Return (X, Y) of the center of cell containing provided text 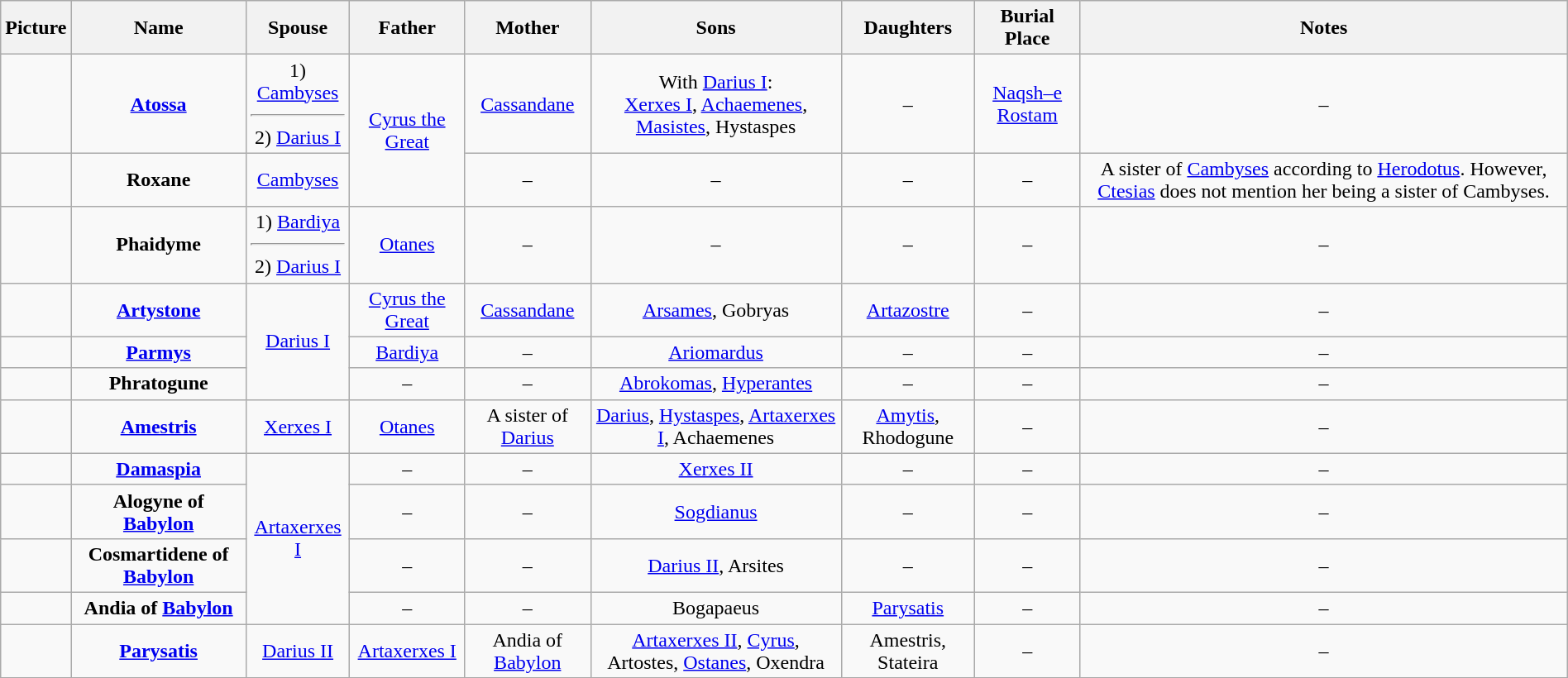
Amytis, Rhodogune (908, 427)
Amestris, Stateira (908, 650)
Alogyne of Babylon (159, 511)
Darius I (298, 341)
Father (407, 28)
Phaidyme (159, 245)
Parmys (159, 352)
Amestris (159, 427)
Name (159, 28)
Bogapaeus (716, 608)
Darius II (298, 650)
Phratogune (159, 384)
A sister of Cambyses according to Herodotus. However, Ctesias does not mention her being a sister of Cambyses. (1323, 180)
Cosmartidene of Babylon (159, 566)
Artystone (159, 309)
Artaxerxes II, Cyrus, Artostes, Ostanes, Oxendra (716, 650)
Burial Place (1027, 28)
Picture (36, 28)
Darius II, Arsites (716, 566)
Artazostre (908, 309)
Spouse (298, 28)
With Darius I:Xerxes I, Achaemenes, Masistes, Hystaspes (716, 104)
Xerxes I (298, 427)
Sogdianus (716, 511)
Mother (528, 28)
Atossa (159, 104)
Ariomardus (716, 352)
Daughters (908, 28)
Darius, Hystaspes, Artaxerxes I, Achaemenes (716, 427)
Roxane (159, 180)
A sister of Darius (528, 427)
Sons (716, 28)
Abrokomas, Hyperantes (716, 384)
Cambyses (298, 180)
Notes (1323, 28)
Damaspia (159, 469)
1) Cambyses2) Darius I (298, 104)
1) Bardiya2) Darius I (298, 245)
Arsames, Gobryas (716, 309)
Bardiya (407, 352)
Xerxes II (716, 469)
Naqsh–e Rostam (1027, 104)
